Search for the cell housing the specified text and yield its (x, y) center coordinate. 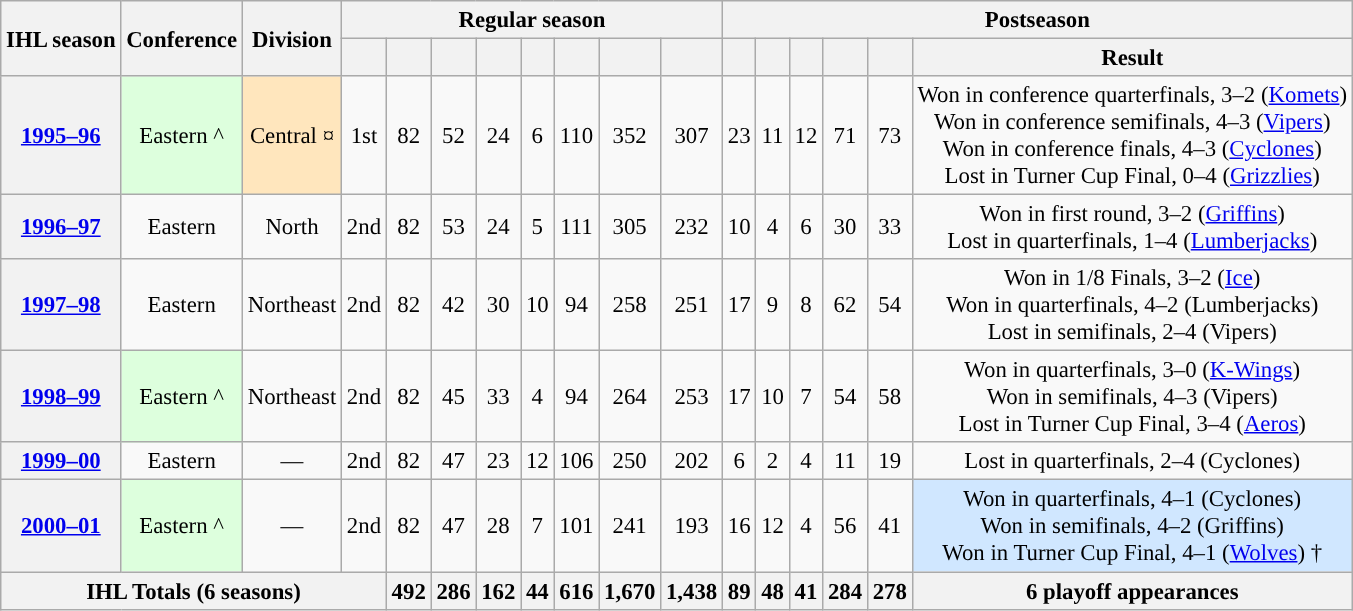
1,670 (630, 591)
253 (692, 397)
89 (738, 591)
North (292, 228)
Regular season (532, 20)
111 (576, 228)
58 (890, 397)
232 (692, 228)
5 (538, 228)
1998–99 (61, 397)
241 (630, 526)
1,438 (692, 591)
6 playoff appearances (1132, 591)
Won in quarterfinals, 4–1 (Cyclones)Won in semifinals, 4–2 (Griffins)Won in Turner Cup Final, 4–1 (Wolves) † (1132, 526)
Result (1132, 58)
278 (890, 591)
110 (576, 136)
9 (772, 305)
44 (538, 591)
Central ¤ (292, 136)
616 (576, 591)
Division (292, 38)
Conference (182, 38)
286 (454, 591)
Won in quarterfinals, 3–0 (K-Wings)Won in semifinals, 4–3 (Vipers)Lost in Turner Cup Final, 3–4 (Aeros) (1132, 397)
62 (846, 305)
IHL Totals (6 seasons) (194, 591)
202 (692, 461)
8 (806, 305)
73 (890, 136)
264 (630, 397)
56 (846, 526)
Won in 1/8 Finals, 3–2 (Ice)Won in quarterfinals, 4–2 (Lumberjacks)Lost in semifinals, 2–4 (Vipers) (1132, 305)
2 (772, 461)
IHL season (61, 38)
1999–00 (61, 461)
45 (454, 397)
307 (692, 136)
71 (846, 136)
258 (630, 305)
1995–96 (61, 136)
2000–01 (61, 526)
53 (454, 228)
106 (576, 461)
251 (692, 305)
284 (846, 591)
162 (498, 591)
52 (454, 136)
Won in first round, 3–2 (Griffins)Lost in quarterfinals, 1–4 (Lumberjacks) (1132, 228)
42 (454, 305)
48 (772, 591)
250 (630, 461)
Lost in quarterfinals, 2–4 (Cyclones) (1132, 461)
16 (738, 526)
1997–98 (61, 305)
1996–97 (61, 228)
193 (692, 526)
Postseason (1037, 20)
352 (630, 136)
1st (364, 136)
28 (498, 526)
19 (890, 461)
305 (630, 228)
492 (408, 591)
101 (576, 526)
